Detect which cell encompasses the target text, then output its (X, Y) center coordinate. 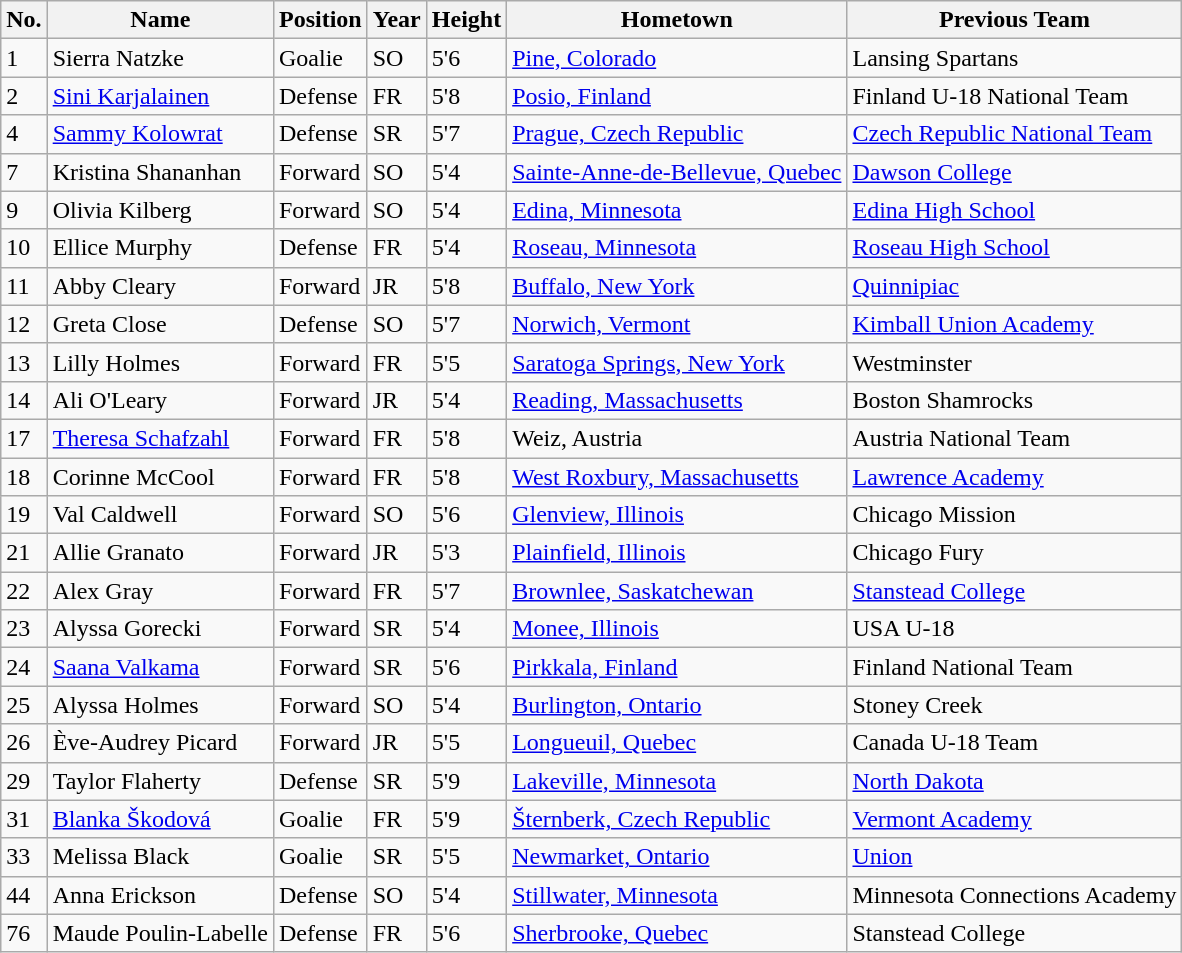
Lansing Spartans (1014, 58)
Kristina Shananhan (160, 172)
Westminster (1014, 362)
Buffalo, New York (677, 286)
Edina High School (1014, 210)
Position (320, 20)
Finland U-18 National Team (1014, 96)
Sini Karjalainen (160, 96)
25 (24, 705)
Height (466, 20)
24 (24, 667)
Sherbrooke, Quebec (677, 933)
Roseau High School (1014, 248)
Union (1014, 857)
23 (24, 629)
North Dakota (1014, 781)
Blanka Škodová (160, 819)
4 (24, 134)
13 (24, 362)
Stillwater, Minnesota (677, 895)
31 (24, 819)
18 (24, 477)
Pine, Colorado (677, 58)
Norwich, Vermont (677, 324)
Saratoga Springs, New York (677, 362)
Canada U-18 Team (1014, 743)
9 (24, 210)
Abby Cleary (160, 286)
Chicago Mission (1014, 515)
Year (396, 20)
Ali O'Leary (160, 400)
Šternberk, Czech Republic (677, 819)
Sierra Natzke (160, 58)
Maude Poulin-Labelle (160, 933)
Newmarket, Ontario (677, 857)
Sainte-Anne-de-Bellevue, Quebec (677, 172)
Saana Valkama (160, 667)
Name (160, 20)
26 (24, 743)
Monee, Illinois (677, 629)
33 (24, 857)
76 (24, 933)
No. (24, 20)
2 (24, 96)
Longueuil, Quebec (677, 743)
Taylor Flaherty (160, 781)
10 (24, 248)
17 (24, 438)
Prague, Czech Republic (677, 134)
1 (24, 58)
Vermont Academy (1014, 819)
29 (24, 781)
Sammy Kolowrat (160, 134)
44 (24, 895)
Kimball Union Academy (1014, 324)
Anna Erickson (160, 895)
14 (24, 400)
Melissa Black (160, 857)
Allie Granato (160, 553)
Olivia Kilberg (160, 210)
Posio, Finland (677, 96)
Alyssa Gorecki (160, 629)
Glenview, Illinois (677, 515)
Finland National Team (1014, 667)
Previous Team (1014, 20)
21 (24, 553)
Edina, Minnesota (677, 210)
Alex Gray (160, 591)
Burlington, Ontario (677, 705)
Czech Republic National Team (1014, 134)
Greta Close (160, 324)
Weiz, Austria (677, 438)
Corinne McCool (160, 477)
Austria National Team (1014, 438)
Pirkkala, Finland (677, 667)
Alyssa Holmes (160, 705)
Lawrence Academy (1014, 477)
Ève-Audrey Picard (160, 743)
Theresa Schafzahl (160, 438)
Chicago Fury (1014, 553)
Roseau, Minnesota (677, 248)
Brownlee, Saskatchewan (677, 591)
12 (24, 324)
Stoney Creek (1014, 705)
5'3 (466, 553)
Quinnipiac (1014, 286)
19 (24, 515)
Ellice Murphy (160, 248)
Boston Shamrocks (1014, 400)
11 (24, 286)
Dawson College (1014, 172)
Lakeville, Minnesota (677, 781)
Reading, Massachusetts (677, 400)
Minnesota Connections Academy (1014, 895)
Plainfield, Illinois (677, 553)
West Roxbury, Massachusetts (677, 477)
USA U-18 (1014, 629)
Lilly Holmes (160, 362)
7 (24, 172)
Hometown (677, 20)
22 (24, 591)
Val Caldwell (160, 515)
